Scan for the cell matching the given text and deliver its [X, Y] coordinate at center. 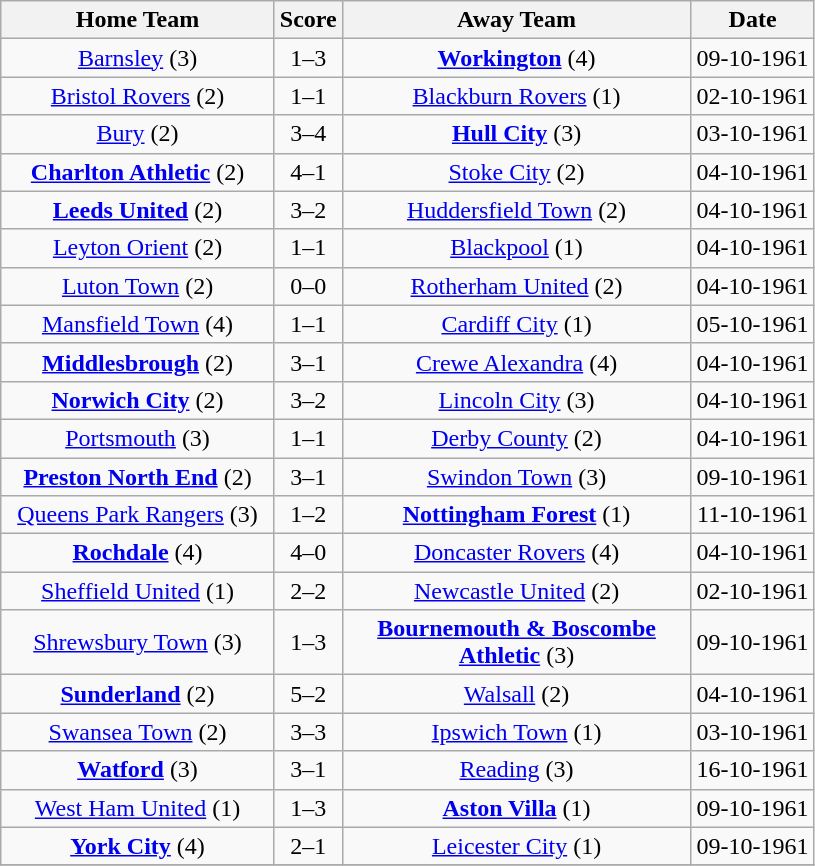
Walsall (2) [516, 694]
Home Team [138, 20]
Rochdale (4) [138, 553]
Leicester City (1) [516, 846]
4–0 [308, 553]
Reading (3) [516, 770]
Watford (3) [138, 770]
16-10-1961 [753, 770]
Blackpool (1) [516, 248]
3–3 [308, 732]
Derby County (2) [516, 438]
Swindon Town (3) [516, 477]
0–0 [308, 286]
3–4 [308, 134]
1–2 [308, 515]
Lincoln City (3) [516, 400]
Huddersfield Town (2) [516, 210]
4–1 [308, 172]
Crewe Alexandra (4) [516, 362]
Portsmouth (3) [138, 438]
Leeds United (2) [138, 210]
Sheffield United (1) [138, 591]
Barnsley (3) [138, 58]
Cardiff City (1) [516, 324]
2–1 [308, 846]
Sunderland (2) [138, 694]
Shrewsbury Town (3) [138, 642]
Doncaster Rovers (4) [516, 553]
Ipswich Town (1) [516, 732]
Middlesbrough (2) [138, 362]
2–2 [308, 591]
Preston North End (2) [138, 477]
Hull City (3) [516, 134]
5–2 [308, 694]
Away Team [516, 20]
Charlton Athletic (2) [138, 172]
Queens Park Rangers (3) [138, 515]
Workington (4) [516, 58]
Bristol Rovers (2) [138, 96]
05-10-1961 [753, 324]
West Ham United (1) [138, 808]
Score [308, 20]
Rotherham United (2) [516, 286]
Luton Town (2) [138, 286]
Nottingham Forest (1) [516, 515]
Date [753, 20]
Aston Villa (1) [516, 808]
Blackburn Rovers (1) [516, 96]
11-10-1961 [753, 515]
Norwich City (2) [138, 400]
Leyton Orient (2) [138, 248]
Bournemouth & Boscombe Athletic (3) [516, 642]
Swansea Town (2) [138, 732]
York City (4) [138, 846]
Mansfield Town (4) [138, 324]
Stoke City (2) [516, 172]
Newcastle United (2) [516, 591]
Bury (2) [138, 134]
